Identify which cell holds the provided text, then report its (x, y) central coordinate. 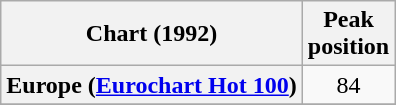
84 (348, 85)
Chart (1992) (152, 34)
Peakposition (348, 34)
Europe (Eurochart Hot 100) (152, 85)
